Extract the [X, Y] coordinate from the center of the cell holding the provided text.  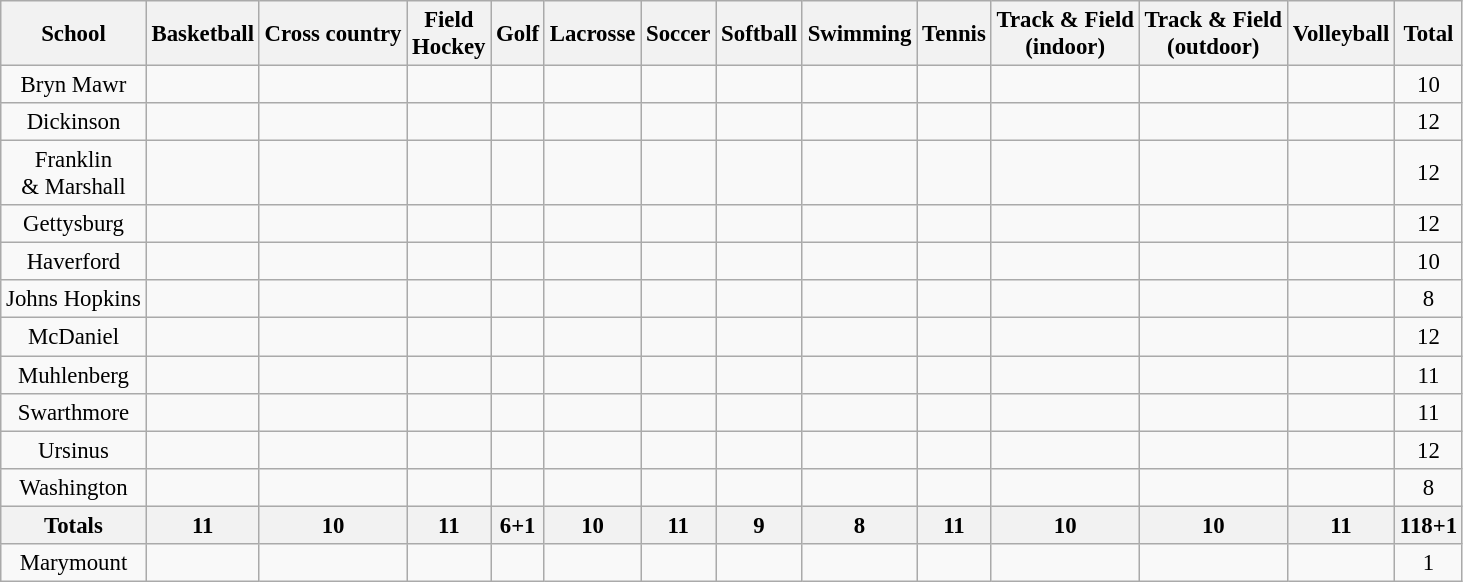
Gettysburg [74, 224]
Tennis [954, 34]
Dickinson [74, 122]
Lacrosse [592, 34]
FieldHockey [449, 34]
Basketball [202, 34]
Total [1429, 34]
Bryn Mawr [74, 85]
Soccer [678, 34]
Softball [760, 34]
Franklin& Marshall [74, 174]
Ursinus [74, 450]
Marymount [74, 563]
School [74, 34]
Totals [74, 525]
118+1 [1429, 525]
Washington [74, 487]
Cross country [333, 34]
Muhlenberg [74, 375]
Track & Field(indoor) [1065, 34]
Track & Field(outdoor) [1213, 34]
9 [760, 525]
1 [1429, 563]
Swarthmore [74, 412]
Swimming [859, 34]
Johns Hopkins [74, 299]
Golf [518, 34]
McDaniel [74, 337]
6+1 [518, 525]
Volleyball [1340, 34]
Haverford [74, 262]
